Capture the cell that displays the provided text and extract its [x, y] central coordinate. 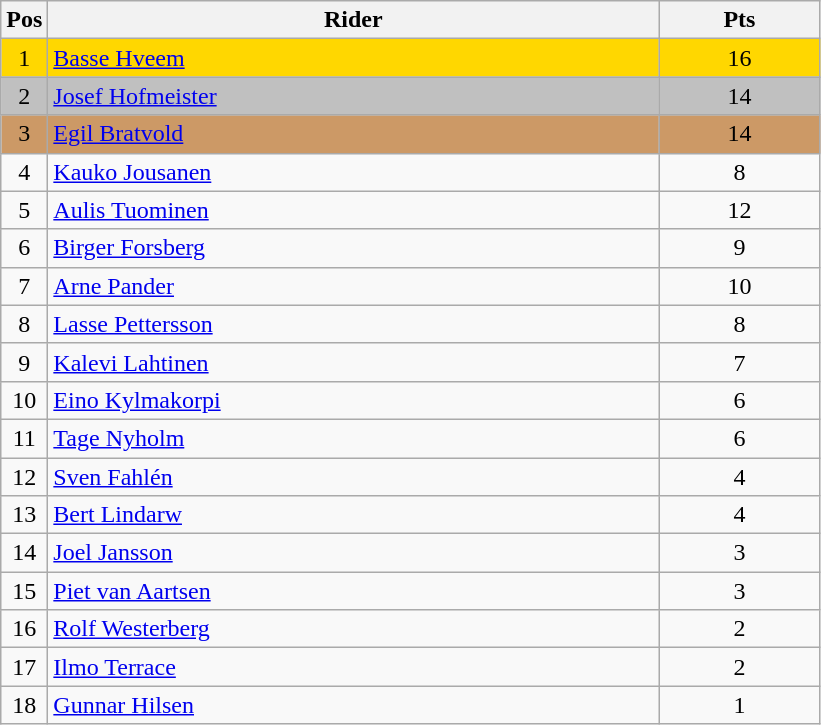
Kalevi Lahtinen [354, 362]
13 [24, 515]
Arne Pander [354, 286]
Aulis Tuominen [354, 210]
Joel Jansson [354, 553]
Lasse Pettersson [354, 324]
Piet van Aartsen [354, 591]
Rolf Westerberg [354, 629]
18 [24, 705]
Josef Hofmeister [354, 96]
Basse Hveem [354, 58]
Tage Nyholm [354, 438]
Egil Bratvold [354, 134]
Gunnar Hilsen [354, 705]
Birger Forsberg [354, 248]
Pos [24, 20]
11 [24, 438]
17 [24, 667]
Bert Lindarw [354, 515]
Ilmo Terrace [354, 667]
Kauko Jousanen [354, 172]
Pts [740, 20]
Sven Fahlén [354, 477]
5 [24, 210]
Eino Kylmakorpi [354, 400]
Rider [354, 20]
15 [24, 591]
